Detect which cell encompasses the target text, then output its [x, y] center coordinate. 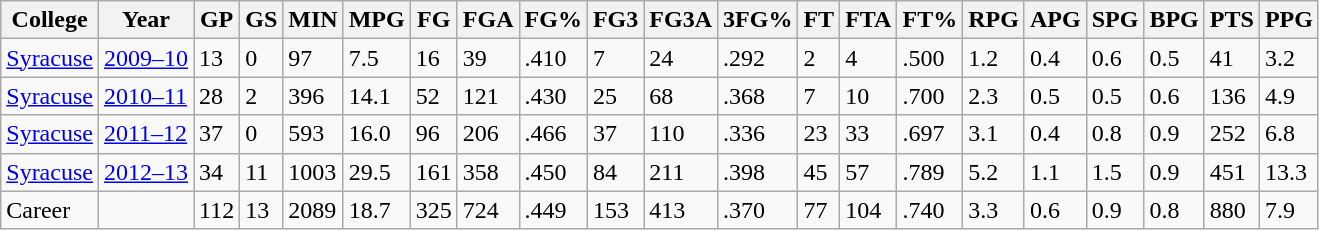
FTA [868, 20]
33 [868, 134]
413 [681, 210]
1.5 [1115, 172]
SPG [1115, 20]
.500 [930, 58]
10 [868, 96]
2010–11 [146, 96]
16.0 [376, 134]
FG [434, 20]
325 [434, 210]
1003 [313, 172]
3.3 [994, 210]
11 [262, 172]
14.1 [376, 96]
206 [488, 134]
GP [217, 20]
136 [1232, 96]
.740 [930, 210]
68 [681, 96]
.450 [553, 172]
.430 [553, 96]
MPG [376, 20]
153 [615, 210]
BPG [1174, 20]
29.5 [376, 172]
593 [313, 134]
358 [488, 172]
MIN [313, 20]
Year [146, 20]
211 [681, 172]
2009–10 [146, 58]
1.2 [994, 58]
451 [1232, 172]
3.2 [1288, 58]
6.8 [1288, 134]
112 [217, 210]
5.2 [994, 172]
724 [488, 210]
2089 [313, 210]
28 [217, 96]
.449 [553, 210]
4.9 [1288, 96]
PPG [1288, 20]
161 [434, 172]
3.1 [994, 134]
396 [313, 96]
APG [1055, 20]
41 [1232, 58]
16 [434, 58]
34 [217, 172]
13.3 [1288, 172]
.336 [758, 134]
FG3 [615, 20]
24 [681, 58]
7.5 [376, 58]
121 [488, 96]
25 [615, 96]
84 [615, 172]
7.9 [1288, 210]
39 [488, 58]
.398 [758, 172]
GS [262, 20]
97 [313, 58]
104 [868, 210]
2012–13 [146, 172]
RPG [994, 20]
252 [1232, 134]
College [50, 20]
2.3 [994, 96]
.368 [758, 96]
2011–12 [146, 134]
23 [819, 134]
96 [434, 134]
Career [50, 210]
FT% [930, 20]
3FG% [758, 20]
PTS [1232, 20]
.370 [758, 210]
110 [681, 134]
FT [819, 20]
.466 [553, 134]
45 [819, 172]
FG3A [681, 20]
.292 [758, 58]
4 [868, 58]
.410 [553, 58]
77 [819, 210]
52 [434, 96]
1.1 [1055, 172]
FGA [488, 20]
.697 [930, 134]
.700 [930, 96]
57 [868, 172]
18.7 [376, 210]
FG% [553, 20]
880 [1232, 210]
.789 [930, 172]
